Search for the cell housing the specified text and yield its (X, Y) center coordinate. 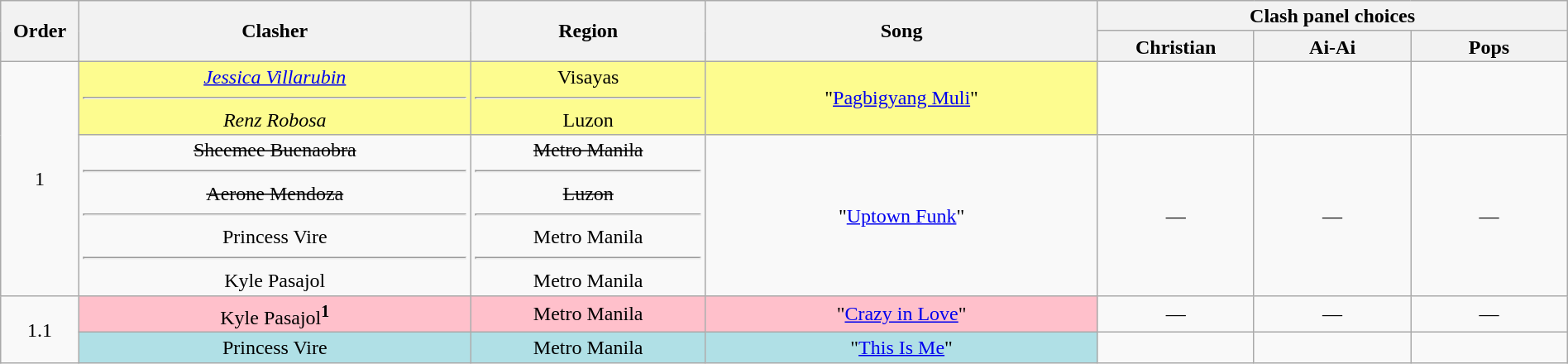
"Crazy in Love" (901, 314)
Metro Manila LuzonMetro ManilaMetro Manila (588, 215)
"Uptown Funk" (901, 215)
Ai-Ai (1331, 46)
"This Is Me" (901, 347)
Region (588, 31)
Pops (1489, 46)
Christian (1176, 46)
Princess Vire (275, 347)
Order (40, 31)
1.1 (40, 329)
1 (40, 179)
Kyle Pasajol1 (275, 314)
"Pagbigyang Muli" (901, 98)
Jessica VillarubinRenz Robosa (275, 98)
Sheemee BuenaobraAerone MendozaPrincess VireKyle Pasajol (275, 215)
Clasher (275, 31)
Clash panel choices (1332, 17)
VisayasLuzon (588, 98)
Song (901, 31)
